Find where the given text appears and provide that cell's center as (x, y) coordinate. 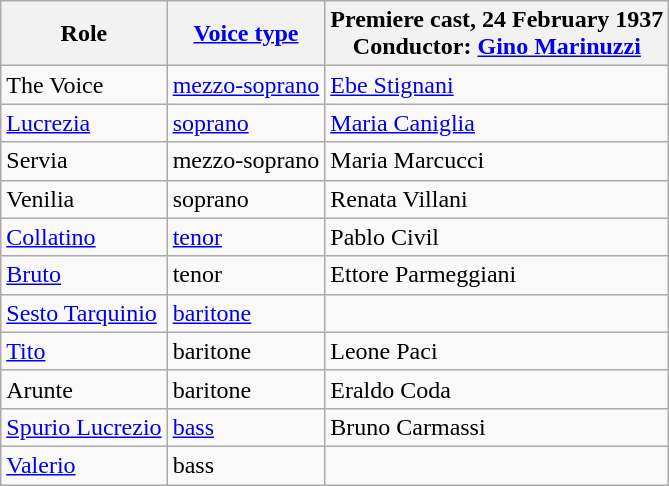
Renata Villani (497, 199)
Servia (84, 161)
Spurio Lucrezio (84, 427)
Lucrezia (84, 123)
Leone Paci (497, 351)
Arunte (84, 389)
The Voice (84, 85)
Valerio (84, 465)
Maria Caniglia (497, 123)
Premiere cast, 24 February 1937Conductor: Gino Marinuzzi (497, 34)
Bruto (84, 275)
Voice type (246, 34)
Sesto Tarquinio (84, 313)
Tito (84, 351)
Maria Marcucci (497, 161)
Ebe Stignani (497, 85)
Role (84, 34)
Venilia (84, 199)
Bruno Carmassi (497, 427)
Collatino (84, 237)
Pablo Civil (497, 237)
Ettore Parmeggiani (497, 275)
Eraldo Coda (497, 389)
